Capture the cell that displays the provided text and extract its (x, y) central coordinate. 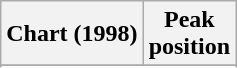
Peakposition (189, 34)
Chart (1998) (72, 34)
